Pinpoint the cell where the given text exists, returning its (X, Y) midpoint coordinate. 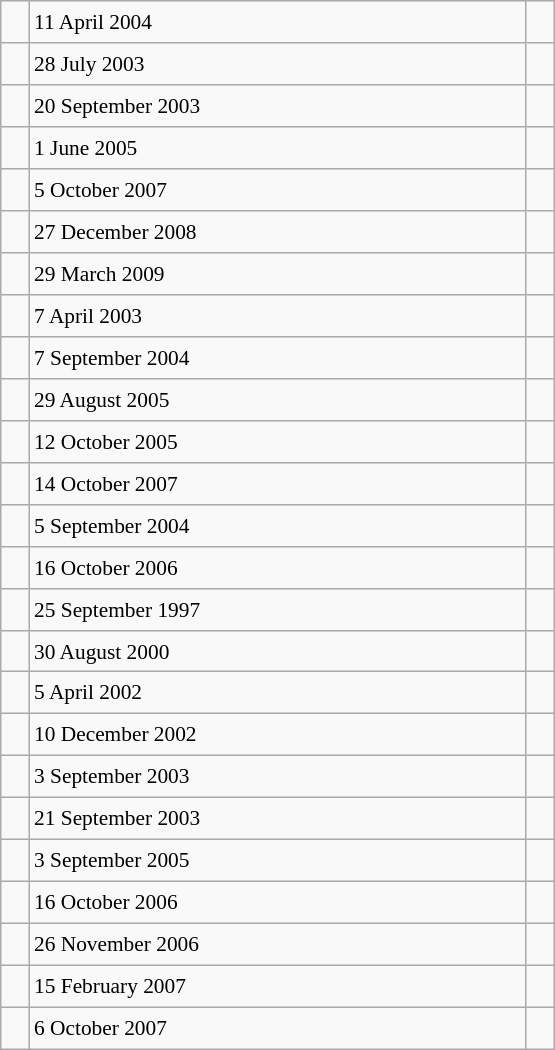
3 September 2003 (278, 777)
5 September 2004 (278, 525)
6 October 2007 (278, 1028)
15 February 2007 (278, 986)
5 October 2007 (278, 190)
3 September 2005 (278, 861)
30 August 2000 (278, 651)
7 April 2003 (278, 316)
28 July 2003 (278, 64)
27 December 2008 (278, 232)
29 August 2005 (278, 399)
5 April 2002 (278, 693)
10 December 2002 (278, 735)
7 September 2004 (278, 358)
26 November 2006 (278, 945)
29 March 2009 (278, 274)
25 September 1997 (278, 609)
12 October 2005 (278, 441)
21 September 2003 (278, 819)
11 April 2004 (278, 22)
20 September 2003 (278, 106)
14 October 2007 (278, 483)
1 June 2005 (278, 148)
